Identify which cell holds the provided text, then report its [X, Y] central coordinate. 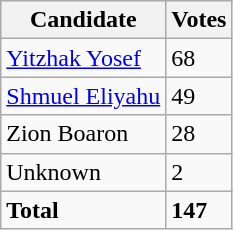
2 [199, 172]
Zion Boaron [84, 134]
Unknown [84, 172]
147 [199, 210]
Shmuel Eliyahu [84, 96]
Total [84, 210]
Candidate [84, 20]
Votes [199, 20]
68 [199, 58]
49 [199, 96]
Yitzhak Yosef [84, 58]
28 [199, 134]
